Scan for the cell matching the given text and deliver its (X, Y) coordinate at center. 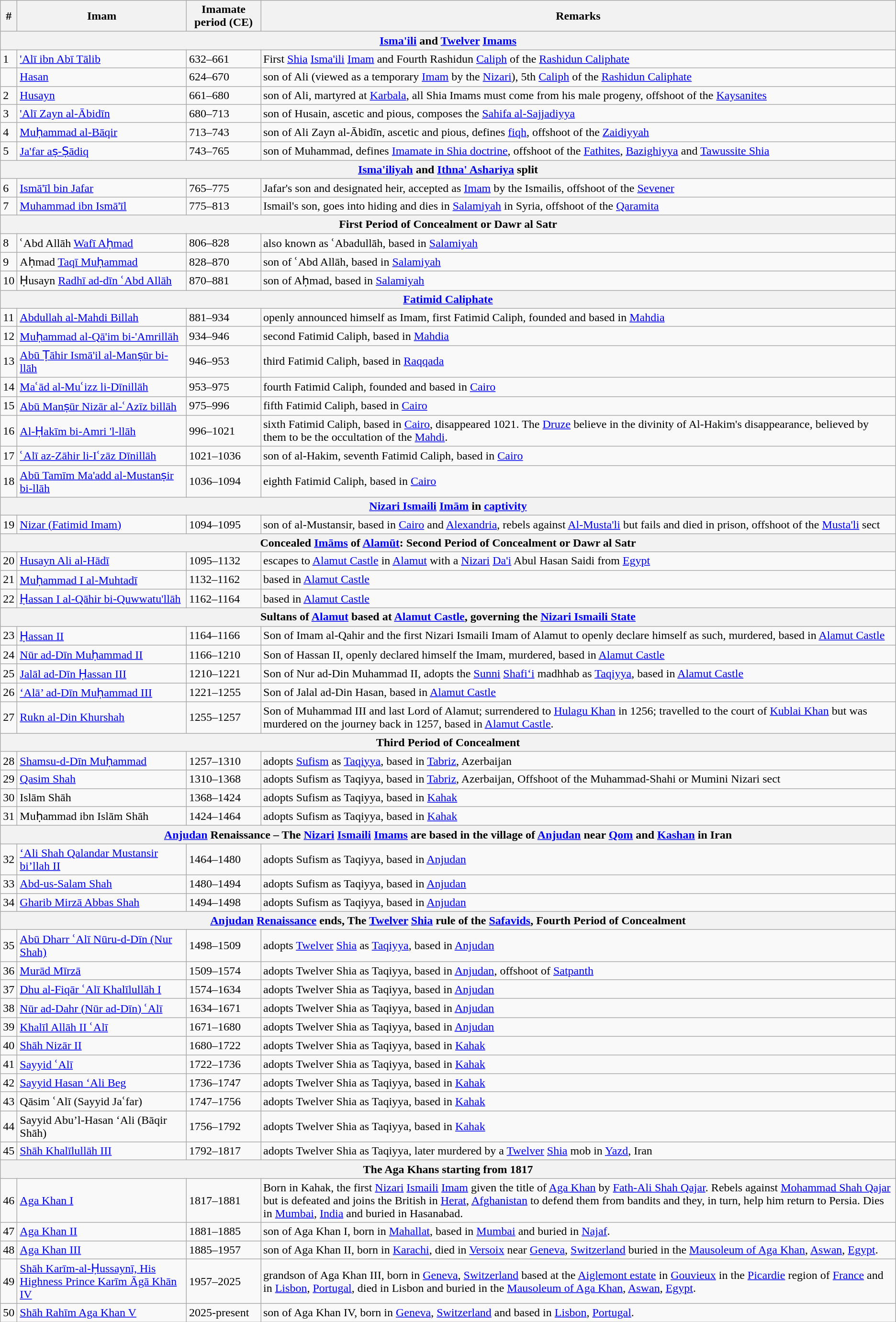
1498–1509 (224, 946)
23 (9, 636)
escapes to Alamut Castle in Alamut with a Nizari Da'i Abul Hasan Saidi from Egypt (578, 561)
2 (9, 95)
1494–1498 (224, 902)
ʿAlī az-Zāhir li-Iʿzāz Dīnillāh (102, 456)
Hasan (102, 77)
Ḥassan II (102, 636)
Muhammad ibn Ismā'īl (102, 206)
828–870 (224, 262)
39 (9, 1027)
17 (9, 456)
1210–1221 (224, 673)
6 (9, 188)
996–1021 (224, 431)
3 (9, 113)
946–953 (224, 362)
5 (9, 151)
Imam (102, 16)
41 (9, 1064)
14 (9, 387)
son of Aga Khan II, born in Karachi, died in Versoix near Geneva, Switzerland buried in the Mausoleum of Aga Khan, Aswan, Egypt. (578, 1250)
1221–1255 (224, 693)
Anjudan Renaissance ends, The Twelver Shia rule of the Safavids, Fourth Period of Concealment (448, 920)
Muḥammad I al-Muhtadī (102, 580)
975–996 (224, 406)
Shāh Nizār II (102, 1045)
# (9, 16)
Sayyid ʿAlī (102, 1064)
son of al-Mustansir, based in Cairo and Alexandria, rebels against Al-Musta'li but fails and died in prison, offshoot of the Musta'li sect (578, 525)
Shamsu-d-Dīn Muḥammad (102, 761)
Aga Khan I (102, 1200)
15 (9, 406)
Abd-us-Salam Shah (102, 884)
1881–1885 (224, 1232)
1634–1671 (224, 1008)
24 (9, 655)
33 (9, 884)
632–661 (224, 59)
1094–1095 (224, 525)
fourth Fatimid Caliph, founded and based in Cairo (578, 387)
Abū Ṭāhir Ismā'il al-Manṣūr bi-llāh (102, 362)
Shāh Rahīm Aga Khan V (102, 1313)
28 (9, 761)
1368–1424 (224, 797)
Husayn (102, 95)
Dhu al-Fiqār ʿAlī Khalīlullāh I (102, 989)
624–670 (224, 77)
Jafar's son and designated heir, accepted as Imam by the Ismailis, offshoot of the Sevener (578, 188)
Sayyid Abu’l-Hasan ‘Ali (Bāqir Shāh) (102, 1127)
Muḥammad al-Qā'im bi-'Amrillāh (102, 336)
1817–1881 (224, 1200)
Nūr ad-Dīn Muḥammad II (102, 655)
1 (9, 59)
Qasim Shah (102, 779)
765–775 (224, 188)
Aga Khan III (102, 1250)
1756–1792 (224, 1127)
Nizari Ismaili Imām in captivity (448, 506)
38 (9, 1008)
2025-present (224, 1313)
1424–1464 (224, 816)
1036–1094 (224, 482)
48 (9, 1250)
42 (9, 1083)
Aḥmad Taqī Muḥammad (102, 262)
Third Period of Concealment (448, 742)
'Alī ibn Abī Tālib (102, 59)
fifth Fatimid Caliph, based in Cairo (578, 406)
19 (9, 525)
1792–1817 (224, 1151)
Nūr ad-Dahr (Nūr ad-Dīn) ʿAlī (102, 1008)
Sayyid Hasan ‘Ali Beg (102, 1083)
Gharib Mirzā Abbas Shah (102, 902)
Abdullah al-Mahdi Billah (102, 317)
870–881 (224, 281)
1885–1957 (224, 1250)
Islām Shāh (102, 797)
806–828 (224, 243)
adopts Twelver Shia as Taqiyya, later murdered by a Twelver Shia mob in Yazd, Iran (578, 1151)
50 (9, 1313)
27 (9, 717)
Husayn Ali al-Hādī (102, 561)
Al-Ḥakīm bi-Amri 'l-llāh (102, 431)
Rukn al-Din Khurshah (102, 717)
also known as ʿAbadullāh, based in Salamiyah (578, 243)
‘Alā’ ad-Dīn Muḥammad III (102, 693)
Muḥammad ibn Islām Shāh (102, 816)
son of Ali, martyred at Karbala, all Shia Imams must come from his male progeny, offshoot of the Kaysanites (578, 95)
18 (9, 482)
31 (9, 816)
First Shia Isma'ili Imam and Fourth Rashidun Caliph of the Rashidun Caliphate (578, 59)
Ja'far aṣ-Ṣādiq (102, 151)
21 (9, 580)
1957–2025 (224, 1281)
1257–1310 (224, 761)
Abū Manṣūr Nizār al-ʿAzīz billāh (102, 406)
20 (9, 561)
29 (9, 779)
eighth Fatimid Caliph, based in Cairo (578, 482)
22 (9, 599)
Concealed Imāms of Alamūt: Second Period of Concealment or Dawr al Satr (448, 543)
45 (9, 1151)
Ismā'īl bin Jafar (102, 188)
32 (9, 860)
third Fatimid Caliph, based in Raqqada (578, 362)
934–946 (224, 336)
13 (9, 362)
Son of Nur ad-Din Muhammad II, adopts the Sunni Shafi‘i madhhab as Taqiyya, based in Alamut Castle (578, 673)
1722–1736 (224, 1064)
‘Ali Shah Qalandar Mustansir bi’llah II (102, 860)
son of al-Hakim, seventh Fatimid Caliph, based in Cairo (578, 456)
First Period of Concealment or Dawr al Satr (448, 224)
1166–1210 (224, 655)
1255–1257 (224, 717)
4 (9, 132)
1132–1162 (224, 580)
Isma'ili and Twelver Imams (448, 41)
son of Aga Khan IV, born in Geneva, Switzerland and based in Lisbon, Portugal. (578, 1313)
35 (9, 946)
openly announced himself as Imam, first Fatimid Caliph, founded and based in Mahdia (578, 317)
Remarks (578, 16)
1680–1722 (224, 1045)
Murād Mīrzā (102, 971)
son of Ali (viewed as a temporary Imam by the Nizari), 5th Caliph of the Rashidun Caliphate (578, 77)
661–680 (224, 95)
son of Aga Khan I, born in Mahallat, based in Mumbai and buried in Najaf. (578, 1232)
Ismail's son, goes into hiding and dies in Salamiyah in Syria, offshoot of the Qaramita (578, 206)
1464–1480 (224, 860)
16 (9, 431)
Imamate period (CE) (224, 16)
30 (9, 797)
son of ʿAbd Allāh, based in Salamiyah (578, 262)
Shāh Karīm-al-Ḥussaynī, His Highness Prince Karīm Āgā Khān IV (102, 1281)
adopts Sufism as Taqiyya, based in Tabriz, Azerbaijan, Offshoot of the Muhammad-Shahi or Mumini Nizari sect (578, 779)
1509–1574 (224, 971)
47 (9, 1232)
953–975 (224, 387)
Ḥassan I al-Qāhir bi-Quwwatu'llāh (102, 599)
1310–1368 (224, 779)
10 (9, 281)
adopts Twelver Shia as Taqiyya, based in Anjudan, offshoot of Satpanth (578, 971)
Qāsim ʿAlī (Sayyid Jaʿfar) (102, 1101)
ʿAbd Allāh Wafī Aḥmad (102, 243)
second Fatimid Caliph, based in Mahdia (578, 336)
Sultans of Alamut based at Alamut Castle, governing the Nizari Ismaili State (448, 617)
'Alī Zayn al-Ābidīn (102, 113)
37 (9, 989)
Abū Tamīm Ma'add al-Mustanṣir bi-llāh (102, 482)
40 (9, 1045)
743–765 (224, 151)
Abū Dharr ʿAlī Nūru-d-Dīn (Nur Shah) (102, 946)
43 (9, 1101)
881–934 (224, 317)
9 (9, 262)
son of Husain, ascetic and pious, composes the Sahifa al-Sajjadiyya (578, 113)
44 (9, 1127)
Nizar (Fatimid Imam) (102, 525)
Aga Khan II (102, 1232)
26 (9, 693)
36 (9, 971)
Fatimid Caliphate (448, 299)
8 (9, 243)
1164–1166 (224, 636)
Muḥammad al-Bāqir (102, 132)
1747–1756 (224, 1101)
Son of Hassan II, openly declared himself the Imam, murdered, based in Alamut Castle (578, 655)
775–813 (224, 206)
The Aga Khans starting from 1817 (448, 1169)
Khalīl Allāh II ʿAlī (102, 1027)
1162–1164 (224, 599)
Son of Jalal ad-Din Hasan, based in Alamut Castle (578, 693)
son of Muhammad, defines Imamate in Shia doctrine, offshoot of the Fathites, Bazighiyya and Tawussite Shia (578, 151)
Isma'iliyah and Ithna' Ashariya split (448, 169)
1736–1747 (224, 1083)
Shāh Khalīlullāh III (102, 1151)
1671–1680 (224, 1027)
46 (9, 1200)
7 (9, 206)
680–713 (224, 113)
son of Aḥmad, based in Salamiyah (578, 281)
11 (9, 317)
34 (9, 902)
1095–1132 (224, 561)
49 (9, 1281)
1480–1494 (224, 884)
adopts Sufism as Taqiyya, based in Tabriz, Azerbaijan (578, 761)
Maʿād al-Muʿizz li-Dīnillāh (102, 387)
25 (9, 673)
1574–1634 (224, 989)
Son of Imam al-Qahir and the first Nizari Ismaili Imam of Alamut to openly declare himself as such, murdered, based in Alamut Castle (578, 636)
son of Ali Zayn al-Ābidīn, ascetic and pious, defines fiqh, offshoot of the Zaidiyyah (578, 132)
713–743 (224, 132)
1021–1036 (224, 456)
Jalāl ad-Dīn Ḥassan III (102, 673)
12 (9, 336)
Anjudan Renaissance – The Nizari Ismaili Imams are based in the village of Anjudan near Qom and Kashan in Iran (448, 835)
Ḥusayn Radhī ad-dīn ʿAbd Allāh (102, 281)
